Return the (X, Y) coordinate for the center point of the cell that contains the specified text.  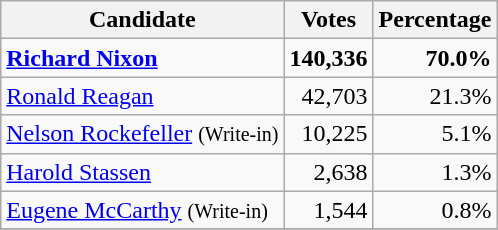
2,638 (328, 172)
42,703 (328, 96)
Ronald Reagan (142, 96)
1,544 (328, 210)
Richard Nixon (142, 58)
Candidate (142, 20)
10,225 (328, 134)
Eugene McCarthy (Write-in) (142, 210)
Percentage (435, 20)
0.8% (435, 210)
Harold Stassen (142, 172)
70.0% (435, 58)
Votes (328, 20)
140,336 (328, 58)
5.1% (435, 134)
1.3% (435, 172)
21.3% (435, 96)
Nelson Rockefeller (Write-in) (142, 134)
